Determine the (x, y) coordinate at the center of the cell enclosing the given text.  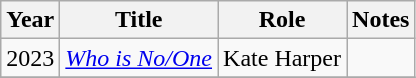
Notes (381, 20)
Year (30, 20)
Who is No/One (139, 58)
Title (139, 20)
2023 (30, 58)
Role (282, 20)
Kate Harper (282, 58)
